Output the [x, y] coordinate of the center of the cell containing the given text.  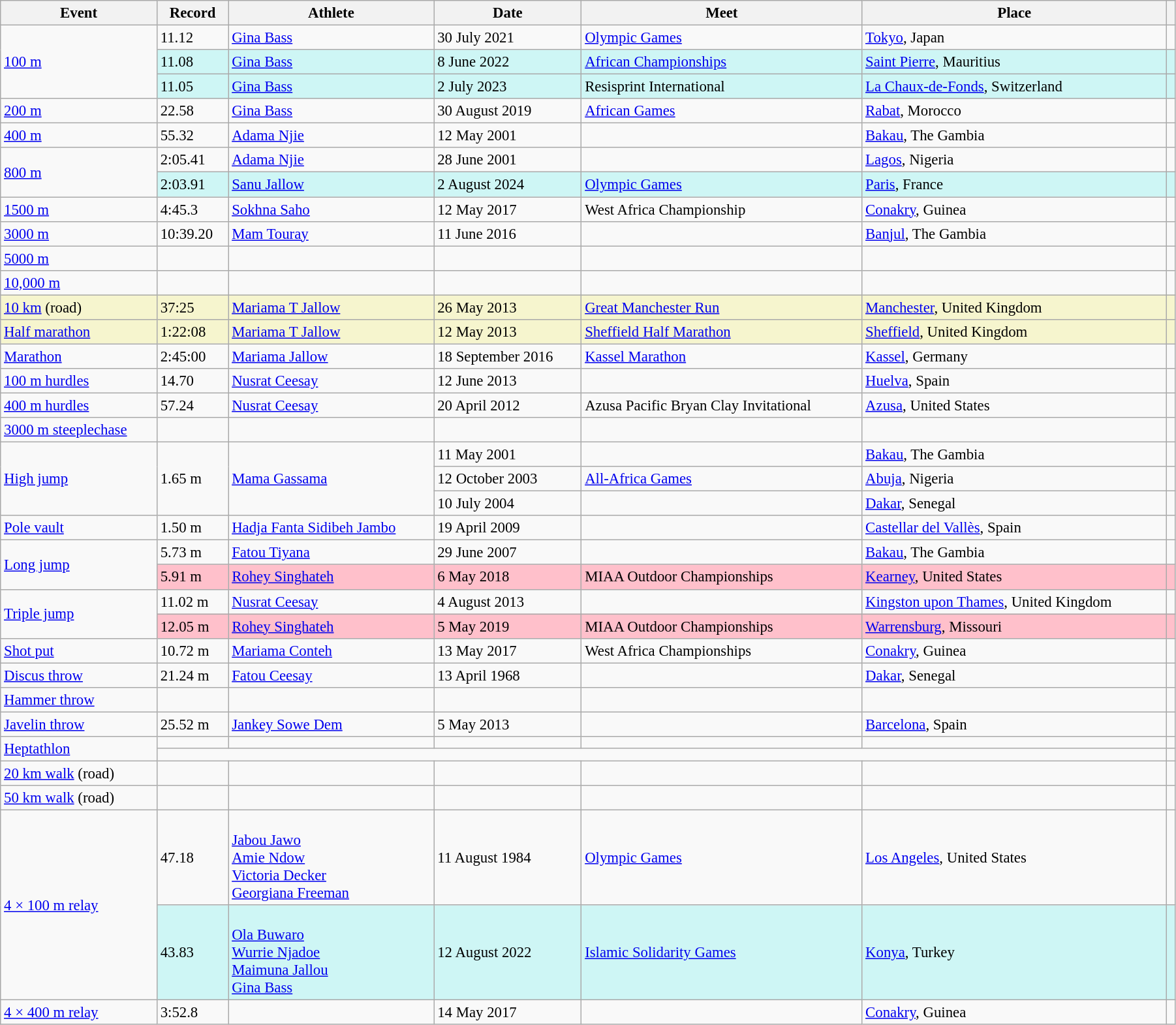
21.24 m [192, 675]
12 May 2013 [508, 332]
10,000 m [79, 283]
2:05.41 [192, 160]
19 April 2009 [508, 528]
4:45.3 [192, 209]
All-Africa Games [722, 479]
Long jump [79, 565]
Record [192, 13]
Sanu Jallow [332, 185]
Jabou JawoAmie NdowVictoria DeckerGeorgiana Freeman [332, 858]
3000 m steeplechase [79, 430]
3:52.8 [192, 1013]
Pole vault [79, 528]
Warrensburg, Missouri [1014, 626]
100 m hurdles [79, 381]
Heptathlon [79, 749]
Kearney, United States [1014, 577]
14 May 2017 [508, 1013]
Triple jump [79, 613]
Tokyo, Japan [1014, 38]
12 October 2003 [508, 479]
20 km walk (road) [79, 773]
30 August 2019 [508, 111]
20 April 2012 [508, 405]
Date [508, 13]
Athlete [332, 13]
11.12 [192, 38]
12.05 m [192, 626]
West Africa Championships [722, 650]
Marathon [79, 356]
Azusa, United States [1014, 405]
50 km walk (road) [79, 798]
11.08 [192, 62]
11 August 1984 [508, 858]
4 × 100 m relay [79, 906]
Sheffield, United Kingdom [1014, 332]
Banjul, The Gambia [1014, 234]
Los Angeles, United States [1014, 858]
2 August 2024 [508, 185]
6 May 2018 [508, 577]
Islamic Solidarity Games [722, 953]
Mam Touray [332, 234]
22.58 [192, 111]
Ola BuwaroWurrie NjadoeMaimuna JallouGina Bass [332, 953]
African Championships [722, 62]
Saint Pierre, Mauritius [1014, 62]
4 August 2013 [508, 602]
12 May 2017 [508, 209]
13 May 2017 [508, 650]
Fatou Tiyana [332, 553]
29 June 2007 [508, 553]
11.05 [192, 87]
10 km (road) [79, 307]
Great Manchester Run [722, 307]
Lagos, Nigeria [1014, 160]
400 m hurdles [79, 405]
1500 m [79, 209]
13 April 1968 [508, 675]
Huelva, Spain [1014, 381]
Half marathon [79, 332]
Castellar del Vallès, Spain [1014, 528]
High jump [79, 479]
Hadja Fanta Sidibeh Jambo [332, 528]
43.83 [192, 953]
28 June 2001 [508, 160]
1:22:08 [192, 332]
Event [79, 13]
Kassel Marathon [722, 356]
Kingston upon Thames, United Kingdom [1014, 602]
Jankey Sowe Dem [332, 724]
800 m [79, 172]
10 July 2004 [508, 504]
5.73 m [192, 553]
Azusa Pacific Bryan Clay Invitational [722, 405]
11 June 2016 [508, 234]
Javelin throw [79, 724]
11.02 m [192, 602]
5.91 m [192, 577]
3000 m [79, 234]
1.65 m [192, 479]
5000 m [79, 258]
Mariama Jallow [332, 356]
47.18 [192, 858]
2:45:00 [192, 356]
Barcelona, Spain [1014, 724]
La Chaux-de-Fonds, Switzerland [1014, 87]
25.52 m [192, 724]
Konya, Turkey [1014, 953]
10.72 m [192, 650]
Paris, France [1014, 185]
Mama Gassama [332, 479]
Shot put [79, 650]
200 m [79, 111]
400 m [79, 136]
12 August 2022 [508, 953]
55.32 [192, 136]
2 July 2023 [508, 87]
4 × 400 m relay [79, 1013]
11 May 2001 [508, 455]
Resisprint International [722, 87]
Mariama Conteh [332, 650]
5 May 2013 [508, 724]
Abuja, Nigeria [1014, 479]
37:25 [192, 307]
26 May 2013 [508, 307]
Hammer throw [79, 700]
West Africa Championship [722, 209]
1.50 m [192, 528]
14.70 [192, 381]
Kassel, Germany [1014, 356]
12 May 2001 [508, 136]
12 June 2013 [508, 381]
30 July 2021 [508, 38]
Place [1014, 13]
100 m [79, 63]
Rabat, Morocco [1014, 111]
African Games [722, 111]
Sheffield Half Marathon [722, 332]
18 September 2016 [508, 356]
8 June 2022 [508, 62]
5 May 2019 [508, 626]
Fatou Ceesay [332, 675]
10:39.20 [192, 234]
Manchester, United Kingdom [1014, 307]
Discus throw [79, 675]
57.24 [192, 405]
Sokhna Saho [332, 209]
Meet [722, 13]
2:03.91 [192, 185]
